Scan for the cell matching the given text and deliver its (X, Y) coordinate at center. 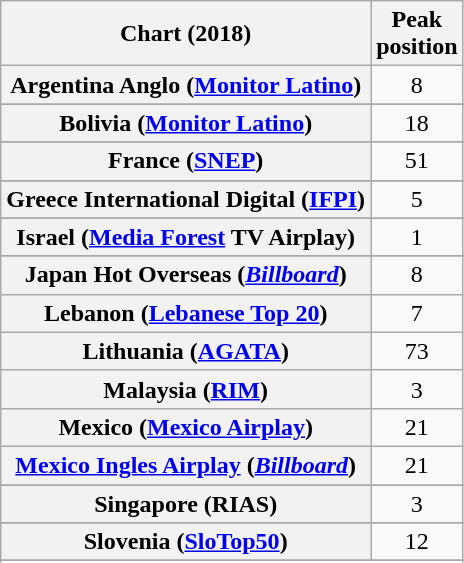
51 (417, 161)
Malaysia (RIM) (186, 389)
Bolivia (Monitor Latino) (186, 123)
Slovenia (SloTop50) (186, 542)
France (SNEP) (186, 161)
5 (417, 199)
Lebanon (Lebanese Top 20) (186, 313)
Mexico (Mexico Airplay) (186, 427)
Chart (2018) (186, 34)
18 (417, 123)
Greece International Digital (IFPI) (186, 199)
Argentina Anglo (Monitor Latino) (186, 85)
Japan Hot Overseas (Billboard) (186, 275)
Israel (Media Forest TV Airplay) (186, 237)
Singapore (RIAS) (186, 503)
Lithuania (AGATA) (186, 351)
Peak position (417, 34)
12 (417, 542)
73 (417, 351)
7 (417, 313)
1 (417, 237)
Mexico Ingles Airplay (Billboard) (186, 465)
